For the text-containing cell, return its midpoint in (x, y) coordinate format. 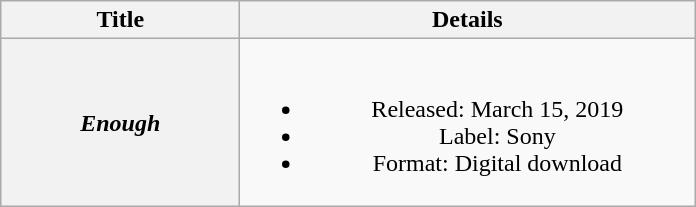
Enough (120, 122)
Released: March 15, 2019Label: SonyFormat: Digital download (468, 122)
Title (120, 20)
Details (468, 20)
